Scan for the cell matching the given text and deliver its [X, Y] coordinate at center. 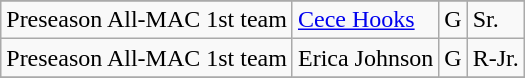
R-Jr. [496, 58]
Erica Johnson [365, 58]
Sr. [496, 20]
Cece Hooks [365, 20]
